For the text-containing cell, return its midpoint in (X, Y) coordinate format. 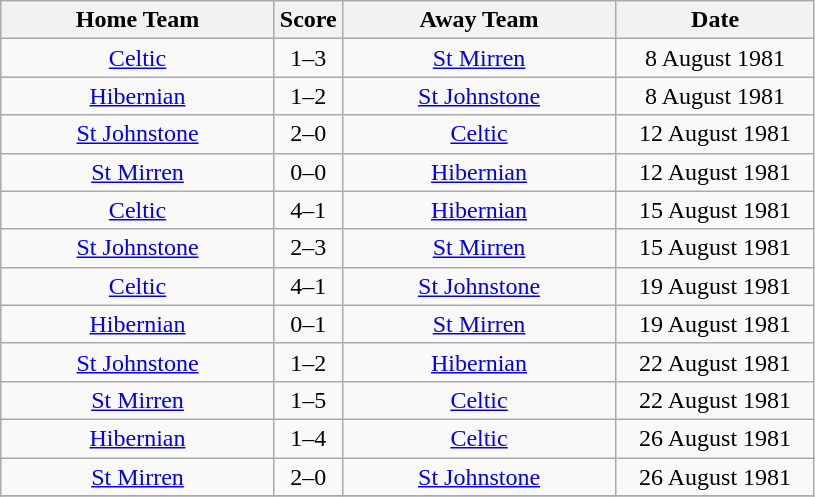
Date (716, 20)
1–3 (308, 58)
2–3 (308, 248)
Home Team (138, 20)
1–5 (308, 400)
Score (308, 20)
0–1 (308, 324)
1–4 (308, 438)
0–0 (308, 172)
Away Team (479, 20)
